Identify which cell holds the provided text, then report its [X, Y] central coordinate. 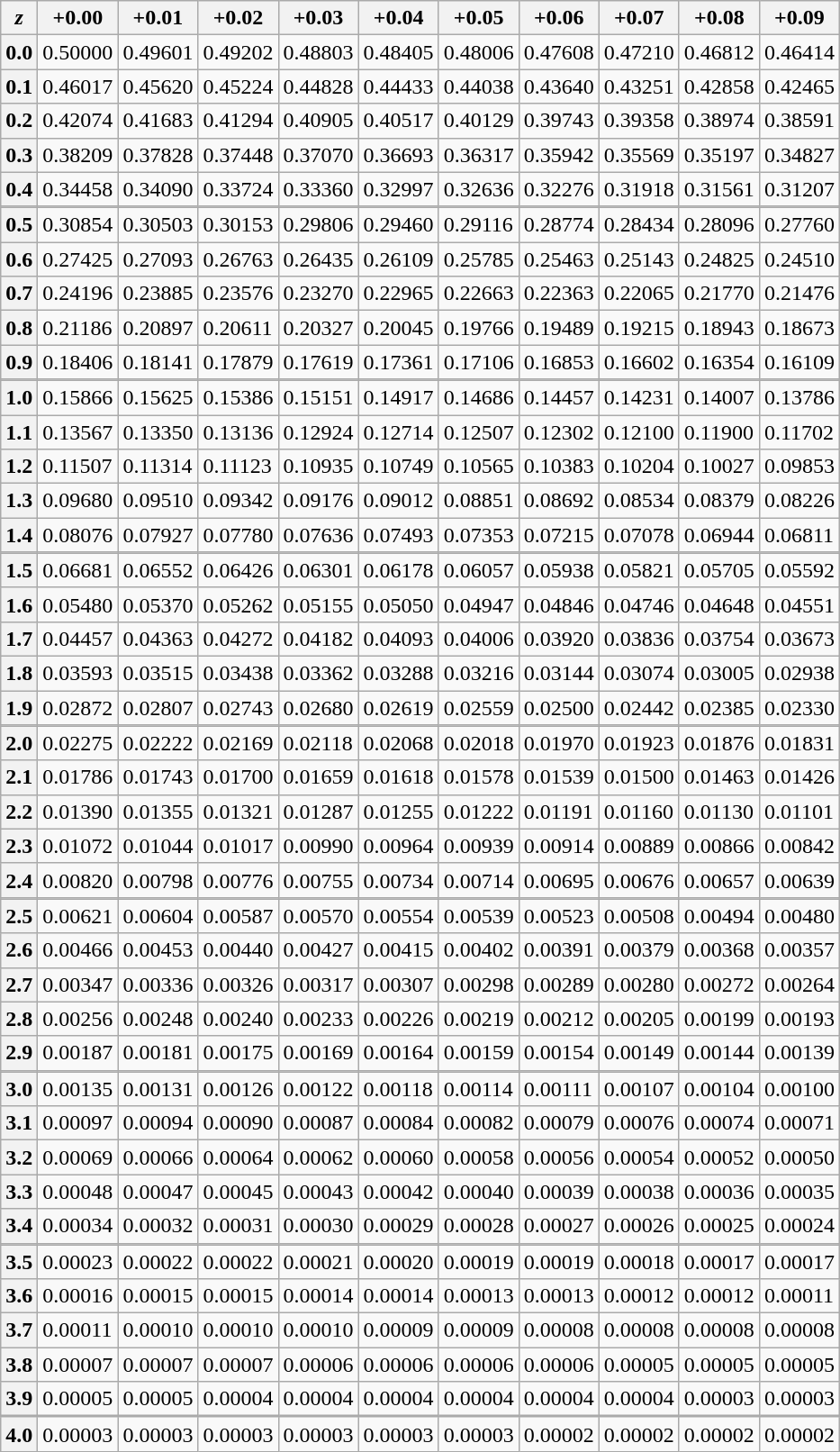
+0.06 [558, 18]
0.00097 [77, 1123]
0.38209 [77, 155]
0.00100 [799, 1089]
0.04551 [799, 604]
0.32636 [479, 189]
0.11314 [158, 467]
0.9 [20, 362]
0.00090 [238, 1123]
3.2 [20, 1157]
0.09510 [158, 501]
0.01130 [718, 812]
0.00889 [639, 846]
0.00082 [479, 1123]
0.36693 [398, 155]
0.03074 [639, 673]
0.04006 [479, 639]
0.34090 [158, 189]
0.02743 [238, 707]
0.22065 [639, 294]
0.00040 [479, 1192]
0.4 [20, 189]
0.05592 [799, 570]
0.01044 [158, 846]
0.07780 [238, 535]
0.00054 [639, 1157]
0.00427 [319, 950]
0.03920 [558, 639]
0.19489 [558, 328]
0.6 [20, 259]
0.03216 [479, 673]
0.01923 [639, 743]
0.00193 [799, 1019]
0.03836 [639, 639]
0.42465 [799, 86]
0.29806 [319, 225]
0.00094 [158, 1123]
0.40905 [319, 121]
0.28434 [639, 225]
2.7 [20, 985]
0.11507 [77, 467]
0.38974 [718, 121]
0.15625 [158, 397]
0.7 [20, 294]
0.26109 [398, 259]
0.2 [20, 121]
0.04182 [319, 639]
0.04363 [158, 639]
0.16853 [558, 362]
0.00604 [158, 916]
0.00126 [238, 1089]
1.8 [20, 673]
0.00062 [319, 1157]
0.06057 [479, 570]
1.0 [20, 397]
0.43640 [558, 86]
0.00657 [718, 880]
0.00169 [319, 1053]
0.00164 [398, 1053]
0.41294 [238, 121]
+0.09 [799, 18]
0.36317 [479, 155]
0.01287 [319, 812]
0.38591 [799, 121]
0.02068 [398, 743]
0.01017 [238, 846]
0.05050 [398, 604]
0.37070 [319, 155]
0.02807 [158, 707]
0.00695 [558, 880]
0.00570 [319, 916]
0.00045 [238, 1192]
0.09342 [238, 501]
0.01618 [398, 777]
0.05938 [558, 570]
0.34458 [77, 189]
0.01355 [158, 812]
0.05480 [77, 604]
0.04272 [238, 639]
0.28774 [558, 225]
0.13136 [238, 431]
0.14457 [558, 397]
0.00914 [558, 846]
0.00050 [799, 1157]
0.37828 [158, 155]
0.31918 [639, 189]
0.02118 [319, 743]
0.18673 [799, 328]
0.8 [20, 328]
0.48006 [479, 52]
0.00071 [799, 1123]
0.00066 [158, 1157]
0.44433 [398, 86]
0.39743 [558, 121]
0.20611 [238, 328]
0.15386 [238, 397]
0.29460 [398, 225]
0.00307 [398, 985]
3.7 [20, 1330]
+0.07 [639, 18]
1.1 [20, 431]
0.06426 [238, 570]
0.00076 [639, 1123]
0.00990 [319, 846]
0.00248 [158, 1019]
0.01876 [718, 743]
0.03515 [158, 673]
1.7 [20, 639]
0.00159 [479, 1053]
0.00018 [639, 1262]
0.00440 [238, 950]
0.00391 [558, 950]
z [20, 18]
0.17619 [319, 362]
0.06552 [158, 570]
0.48405 [398, 52]
0.16354 [718, 362]
0.07353 [479, 535]
0.00523 [558, 916]
0.40517 [398, 121]
0.01160 [639, 812]
0.02222 [158, 743]
0.15151 [319, 397]
0.06811 [799, 535]
0.00064 [238, 1157]
0.01426 [799, 777]
0.00023 [77, 1262]
0.00820 [77, 880]
0.43251 [639, 86]
0.00212 [558, 1019]
0.00111 [558, 1089]
0.00466 [77, 950]
0.18141 [158, 362]
0.27760 [799, 225]
0.00107 [639, 1089]
0.00368 [718, 950]
0.21186 [77, 328]
0.20327 [319, 328]
3.5 [20, 1262]
0.47210 [639, 52]
0.00144 [718, 1053]
0.00336 [158, 985]
0.01222 [479, 812]
0.00016 [77, 1296]
2.5 [20, 916]
0.10204 [639, 467]
0.00056 [558, 1157]
0.01500 [639, 777]
2.6 [20, 950]
0.08692 [558, 501]
0.01539 [558, 777]
0.16602 [639, 362]
0.00798 [158, 880]
0.19766 [479, 328]
0.49202 [238, 52]
0.08226 [799, 501]
0.22363 [558, 294]
0.02169 [238, 743]
0.00233 [319, 1019]
0.00026 [639, 1226]
0.47608 [558, 52]
0.00034 [77, 1226]
0.00069 [77, 1157]
1.5 [20, 570]
0.00256 [77, 1019]
0.04093 [398, 639]
0.35942 [558, 155]
0.26763 [238, 259]
0.33360 [319, 189]
0.05370 [158, 604]
0.06178 [398, 570]
0.24825 [718, 259]
0.01072 [77, 846]
0.12302 [558, 431]
0.00060 [398, 1157]
0.24196 [77, 294]
0.10935 [319, 467]
0.41683 [158, 121]
0.00842 [799, 846]
0.21770 [718, 294]
0.01321 [238, 812]
0.02385 [718, 707]
0.12714 [398, 431]
0.30854 [77, 225]
2.4 [20, 880]
0.07215 [558, 535]
0.02500 [558, 707]
0.42074 [77, 121]
0.45620 [158, 86]
0.09680 [77, 501]
0.00149 [639, 1053]
0.21476 [799, 294]
0.49601 [158, 52]
0.23885 [158, 294]
0.00357 [799, 950]
0.06301 [319, 570]
0.00038 [639, 1192]
0.10565 [479, 467]
0.3 [20, 155]
0.23576 [238, 294]
0.37448 [238, 155]
0.01831 [799, 743]
2.0 [20, 743]
0.00122 [319, 1089]
0.35197 [718, 155]
0.00118 [398, 1089]
0.00539 [479, 916]
0.10749 [398, 467]
3.9 [20, 1399]
0.06681 [77, 570]
0.00187 [77, 1053]
0.07493 [398, 535]
0.04746 [639, 604]
0.05262 [238, 604]
0.02938 [799, 673]
3.1 [20, 1123]
1.4 [20, 535]
0.01101 [799, 812]
0.01700 [238, 777]
+0.04 [398, 18]
0.01743 [158, 777]
0.08851 [479, 501]
0.18406 [77, 362]
0.12924 [319, 431]
0.00587 [238, 916]
0.07927 [158, 535]
0.02680 [319, 707]
2.8 [20, 1019]
0.01390 [77, 812]
0.46812 [718, 52]
0.00074 [718, 1123]
0.03005 [718, 673]
0.27093 [158, 259]
0.00326 [238, 985]
0.00347 [77, 985]
+0.01 [158, 18]
0.13786 [799, 397]
0.04947 [479, 604]
0.14917 [398, 397]
0.01970 [558, 743]
0.25463 [558, 259]
0.00104 [718, 1089]
0.00939 [479, 846]
0.04846 [558, 604]
0.02559 [479, 707]
3.8 [20, 1365]
0.00084 [398, 1123]
0.00025 [718, 1226]
0.00734 [398, 880]
0.00024 [799, 1226]
0.00042 [398, 1192]
0.07078 [639, 535]
0.48803 [319, 52]
0.31207 [799, 189]
1.2 [20, 467]
0.05821 [639, 570]
0.01191 [558, 812]
0.00175 [238, 1053]
0.00480 [799, 916]
0.28096 [718, 225]
0.44828 [319, 86]
0.03593 [77, 673]
0.11123 [238, 467]
0.20045 [398, 328]
0.24510 [799, 259]
0.32997 [398, 189]
0.00058 [479, 1157]
0.03754 [718, 639]
0.00087 [319, 1123]
0.05155 [319, 604]
0.00289 [558, 985]
3.4 [20, 1226]
0.00139 [799, 1053]
0.01255 [398, 812]
0.00047 [158, 1192]
0.00027 [558, 1226]
0.14231 [639, 397]
0.03438 [238, 673]
0.01578 [479, 777]
0.12507 [479, 431]
0.20897 [158, 328]
0.00205 [639, 1019]
0.27425 [77, 259]
1.9 [20, 707]
0.00226 [398, 1019]
0.00219 [479, 1019]
0.22965 [398, 294]
0.00453 [158, 950]
0.02619 [398, 707]
0.05705 [718, 570]
0.00298 [479, 985]
0.10027 [718, 467]
0.08379 [718, 501]
2.2 [20, 812]
0.18943 [718, 328]
0.17361 [398, 362]
0.00317 [319, 985]
0.19215 [639, 328]
0.50000 [77, 52]
0.02442 [639, 707]
+0.02 [238, 18]
1.6 [20, 604]
0.00114 [479, 1089]
0.14007 [718, 397]
0.09853 [799, 467]
0.11702 [799, 431]
0.02018 [479, 743]
0.35569 [639, 155]
+0.00 [77, 18]
0.40129 [479, 121]
0.02275 [77, 743]
0.03288 [398, 673]
0.25143 [639, 259]
0.08076 [77, 535]
+0.05 [479, 18]
0.02872 [77, 707]
0.04648 [718, 604]
0.16109 [799, 362]
0.00028 [479, 1226]
0.00264 [799, 985]
4.0 [20, 1434]
0.00021 [319, 1262]
0.00554 [398, 916]
0.00776 [238, 880]
2.3 [20, 846]
0.02330 [799, 707]
0.13567 [77, 431]
0.11900 [718, 431]
0.06944 [718, 535]
0.00621 [77, 916]
0.00154 [558, 1053]
0.00043 [319, 1192]
0.46017 [77, 86]
0.14686 [479, 397]
0.00131 [158, 1089]
0.00181 [158, 1053]
2.9 [20, 1053]
0.00199 [718, 1019]
0.00031 [238, 1226]
0.00280 [639, 985]
0.45224 [238, 86]
0.03362 [319, 673]
0.03144 [558, 673]
0.33724 [238, 189]
0.31561 [718, 189]
3.3 [20, 1192]
0.03673 [799, 639]
+0.08 [718, 18]
0.13350 [158, 431]
0.00240 [238, 1019]
0.00079 [558, 1123]
0.00135 [77, 1089]
0.00676 [639, 880]
0.17879 [238, 362]
0.00379 [639, 950]
0.00415 [398, 950]
0.09012 [398, 501]
1.3 [20, 501]
0.0 [20, 52]
0.08534 [639, 501]
0.00032 [158, 1226]
0.09176 [319, 501]
0.00964 [398, 846]
0.00048 [77, 1192]
+0.03 [319, 18]
0.30153 [238, 225]
0.25785 [479, 259]
0.01786 [77, 777]
0.00020 [398, 1262]
0.00639 [799, 880]
0.00866 [718, 846]
0.29116 [479, 225]
0.34827 [799, 155]
0.22663 [479, 294]
3.6 [20, 1296]
0.46414 [799, 52]
0.5 [20, 225]
2.1 [20, 777]
0.23270 [319, 294]
0.30503 [158, 225]
0.00029 [398, 1226]
0.01659 [319, 777]
0.10383 [558, 467]
0.26435 [319, 259]
0.00508 [639, 916]
0.42858 [718, 86]
0.44038 [479, 86]
0.00272 [718, 985]
0.39358 [639, 121]
0.12100 [639, 431]
0.32276 [558, 189]
0.00039 [558, 1192]
0.07636 [319, 535]
0.00030 [319, 1226]
0.04457 [77, 639]
0.00052 [718, 1157]
0.00755 [319, 880]
0.00036 [718, 1192]
3.0 [20, 1089]
0.00494 [718, 916]
0.01463 [718, 777]
0.00035 [799, 1192]
0.1 [20, 86]
0.00714 [479, 880]
0.17106 [479, 362]
0.15866 [77, 397]
0.00402 [479, 950]
